From the cell containing the given text, extract its center point as (X, Y) coordinate. 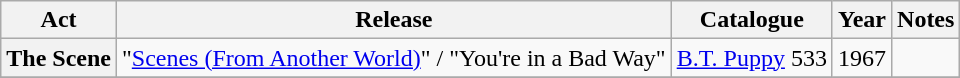
1967 (862, 58)
Notes (926, 20)
"Scenes (From Another World)" / "You're in a Bad Way" (394, 58)
Year (862, 20)
Release (394, 20)
The Scene (59, 58)
Catalogue (752, 20)
Act (59, 20)
B.T. Puppy 533 (752, 58)
